Provide the (x, y) coordinate of the cell's center where the given text is located.  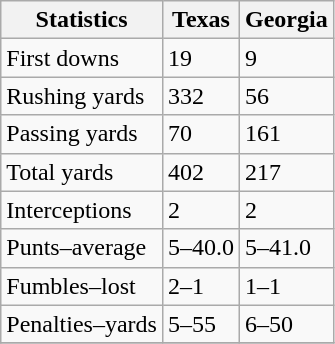
402 (200, 172)
Fumbles–lost (82, 286)
Rushing yards (82, 96)
19 (200, 58)
9 (287, 58)
Interceptions (82, 210)
5–41.0 (287, 248)
332 (200, 96)
First downs (82, 58)
1–1 (287, 286)
Statistics (82, 20)
Punts–average (82, 248)
Passing yards (82, 134)
Total yards (82, 172)
2–1 (200, 286)
70 (200, 134)
5–55 (200, 324)
Penalties–yards (82, 324)
56 (287, 96)
Georgia (287, 20)
161 (287, 134)
217 (287, 172)
Texas (200, 20)
5–40.0 (200, 248)
6–50 (287, 324)
